Detect which cell encompasses the target text, then output its (x, y) center coordinate. 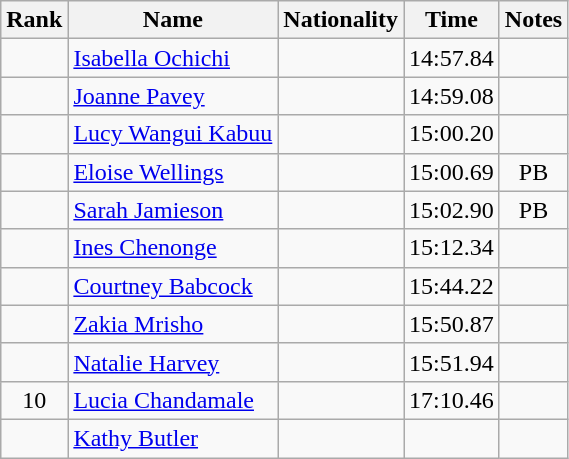
17:10.46 (452, 400)
Nationality (341, 20)
Joanne Pavey (173, 96)
Rank (34, 20)
Kathy Butler (173, 438)
Notes (533, 20)
15:51.94 (452, 362)
Courtney Babcock (173, 286)
Eloise Wellings (173, 172)
14:59.08 (452, 96)
15:12.34 (452, 248)
Natalie Harvey (173, 362)
Isabella Ochichi (173, 58)
Sarah Jamieson (173, 210)
15:00.20 (452, 134)
Lucia Chandamale (173, 400)
15:02.90 (452, 210)
Name (173, 20)
Ines Chenonge (173, 248)
Time (452, 20)
10 (34, 400)
Lucy Wangui Kabuu (173, 134)
14:57.84 (452, 58)
15:44.22 (452, 286)
15:00.69 (452, 172)
15:50.87 (452, 324)
Zakia Mrisho (173, 324)
